Identify which cell holds the provided text, then report its [X, Y] central coordinate. 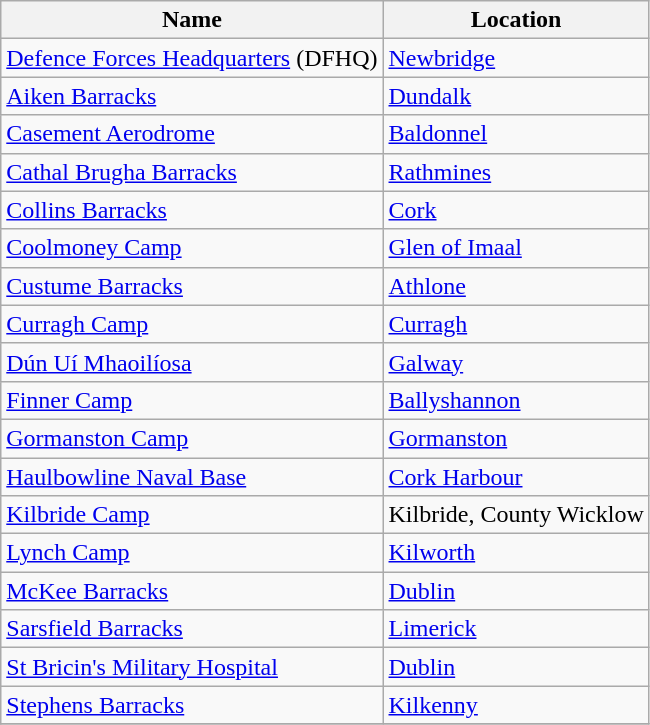
Kilworth [516, 553]
Dundalk [516, 96]
Kilbride, County Wicklow [516, 515]
Athlone [516, 286]
Finner Camp [192, 400]
Curragh Camp [192, 324]
Curragh [516, 324]
Haulbowline Naval Base [192, 477]
St Bricin's Military Hospital [192, 667]
Rathmines [516, 172]
Cathal Brugha Barracks [192, 172]
Location [516, 20]
Kilkenny [516, 705]
Dún Uí Mhaoilíosa [192, 362]
Collins Barracks [192, 210]
Gormanston [516, 438]
Baldonnel [516, 134]
Newbridge [516, 58]
Lynch Camp [192, 553]
Gormanston Camp [192, 438]
Aiken Barracks [192, 96]
Name [192, 20]
Glen of Imaal [516, 248]
Ballyshannon [516, 400]
Limerick [516, 629]
Defence Forces Headquarters (DFHQ) [192, 58]
Stephens Barracks [192, 705]
Casement Aerodrome [192, 134]
Kilbride Camp [192, 515]
Sarsfield Barracks [192, 629]
Galway [516, 362]
Coolmoney Camp [192, 248]
McKee Barracks [192, 591]
Cork Harbour [516, 477]
Custume Barracks [192, 286]
Cork [516, 210]
